Output the (x, y) coordinate of the center of the cell containing the given text.  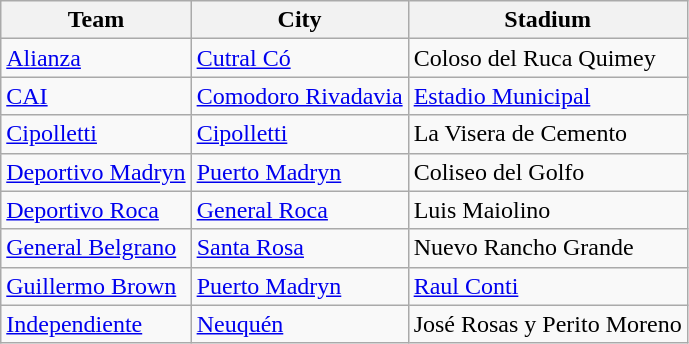
Guillermo Brown (96, 286)
Deportivo Roca (96, 210)
Coloso del Ruca Quimey (548, 58)
Santa Rosa (300, 248)
General Belgrano (96, 248)
City (300, 20)
Comodoro Rivadavia (300, 96)
Estadio Municipal (548, 96)
Coliseo del Golfo (548, 172)
Alianza (96, 58)
Nuevo Rancho Grande (548, 248)
Luis Maiolino (548, 210)
Neuquén (300, 324)
Raul Conti (548, 286)
Deportivo Madryn (96, 172)
La Visera de Cemento (548, 134)
Stadium (548, 20)
Independiente (96, 324)
CAI (96, 96)
Cutral Có (300, 58)
Team (96, 20)
José Rosas y Perito Moreno (548, 324)
General Roca (300, 210)
